From the cell containing the given text, extract its center point as (x, y) coordinate. 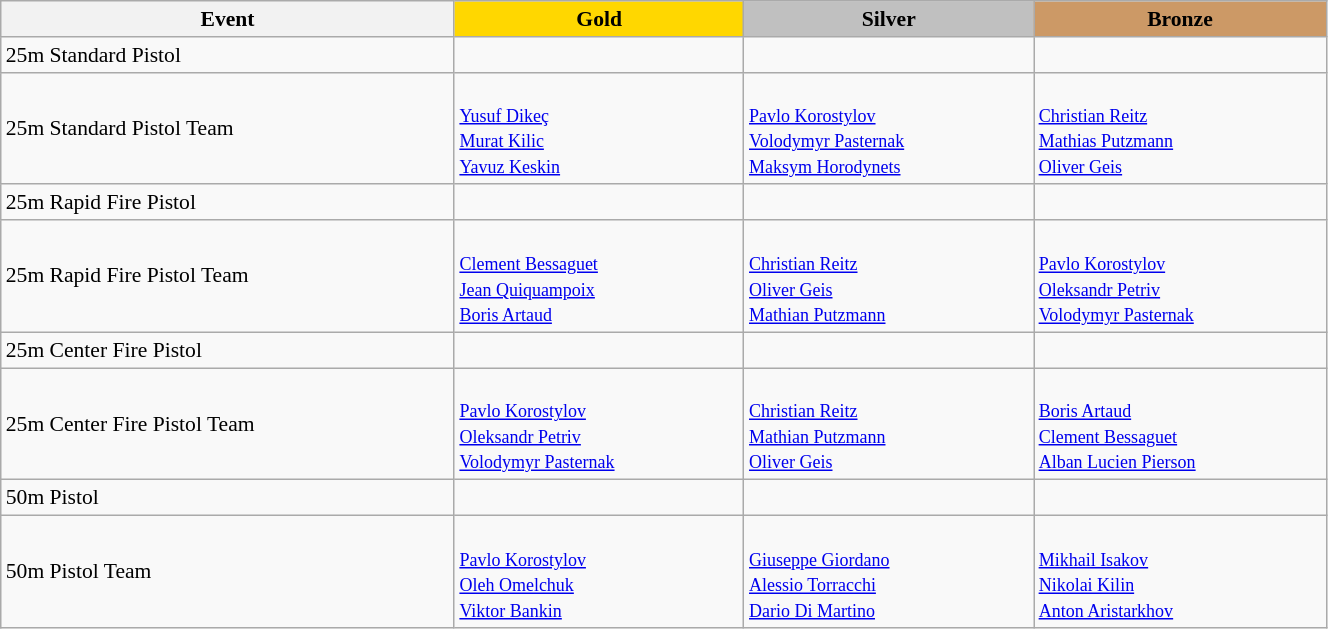
25m Center Fire Pistol Team (228, 424)
Bronze (1180, 19)
25m Standard Pistol (228, 55)
Boris ArtaudClement BessaguetAlban Lucien Pierson (1180, 424)
Gold (599, 19)
Christian ReitzOliver GeisMathian Putzmann (889, 276)
Pavlo KorostylovVolodymyr PasternakMaksym Horodynets (889, 128)
Christian ReitzMathian PutzmannOliver Geis (889, 424)
50m Pistol (228, 498)
25m Rapid Fire Pistol (228, 203)
25m Center Fire Pistol (228, 350)
Yusuf DikeçMurat KilicYavuz Keskin (599, 128)
25m Standard Pistol Team (228, 128)
Clement BessaguetJean QuiquampoixBoris Artaud (599, 276)
50m Pistol Team (228, 572)
Silver (889, 19)
Christian ReitzMathias PutzmannOliver Geis (1180, 128)
25m Rapid Fire Pistol Team (228, 276)
Event (228, 19)
Mikhail IsakovNikolai KilinAnton Aristarkhov (1180, 572)
Giuseppe GiordanoAlessio TorracchiDario Di Martino (889, 572)
Pavlo KorostylovOleh OmelchukViktor Bankin (599, 572)
